Output the (x, y) coordinate of the center of the cell containing the given text.  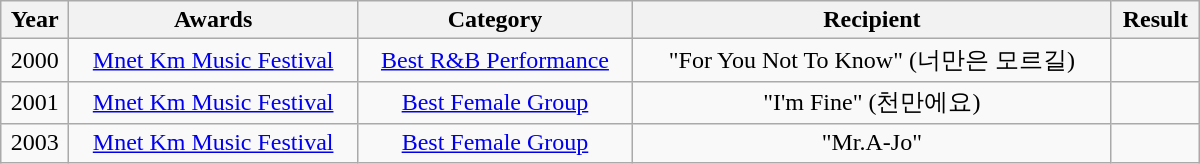
2001 (35, 102)
Best R&B Performance (496, 60)
"For You Not To Know" (너만은 모르길) (872, 60)
2000 (35, 60)
Awards (214, 20)
Category (496, 20)
2003 (35, 143)
Result (1155, 20)
"Mr.A-Jo" (872, 143)
"I'm Fine" (천만에요) (872, 102)
Recipient (872, 20)
Year (35, 20)
